Search for the cell housing the specified text and yield its (x, y) center coordinate. 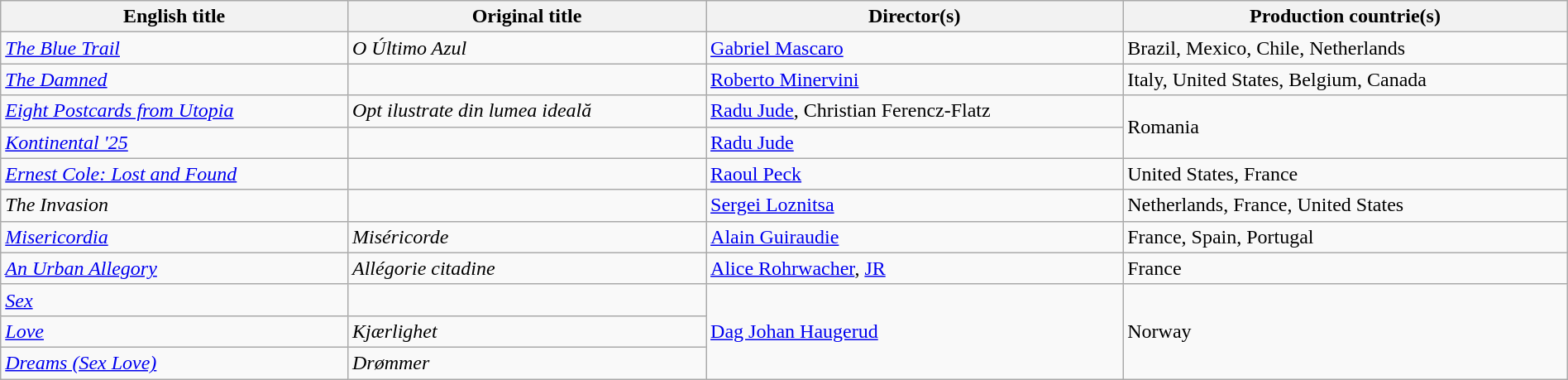
English title (174, 17)
Allégorie citadine (526, 268)
Radu Jude, Christian Ferencz-Flatz (915, 111)
Italy, United States, Belgium, Canada (1346, 79)
Norway (1346, 331)
Alain Guiraudie (915, 237)
Director(s) (915, 17)
Love (174, 331)
Netherlands, France, United States (1346, 205)
Radu Jude (915, 142)
Production countrie(s) (1346, 17)
Roberto Minervini (915, 79)
Sex (174, 300)
Original title (526, 17)
The Damned (174, 79)
Miséricorde (526, 237)
Sergei Loznitsa (915, 205)
Alice Rohrwacher, JR (915, 268)
Opt ilustrate din lumea ideală (526, 111)
France, Spain, Portugal (1346, 237)
Gabriel Mascaro (915, 48)
Dag Johan Haugerud (915, 331)
O Último Azul (526, 48)
France (1346, 268)
The Blue Trail (174, 48)
Kjærlighet (526, 331)
An Urban Allegory (174, 268)
Drømmer (526, 363)
Eight Postcards from Utopia (174, 111)
Kontinental '25 (174, 142)
Dreams (Sex Love) (174, 363)
Romania (1346, 127)
Misericordia (174, 237)
Raoul Peck (915, 174)
United States, France (1346, 174)
The Invasion (174, 205)
Ernest Cole: Lost and Found (174, 174)
Brazil, Mexico, Chile, Netherlands (1346, 48)
